Scan for the cell matching the given text and deliver its [X, Y] coordinate at center. 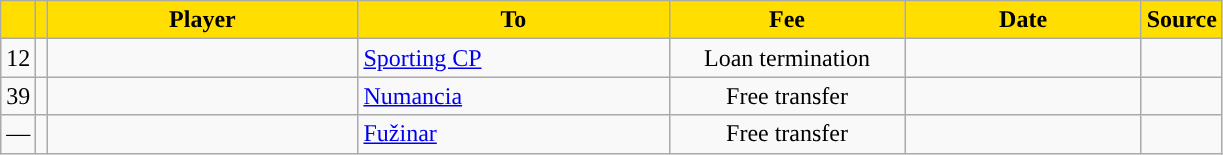
Sporting CP [514, 58]
Fee [787, 20]
Loan termination [787, 58]
To [514, 20]
— [18, 134]
Fužinar [514, 134]
12 [18, 58]
Player [202, 20]
Source [1182, 20]
39 [18, 96]
Date [1023, 20]
Numancia [514, 96]
